Scan for the cell matching the given text and deliver its [x, y] coordinate at center. 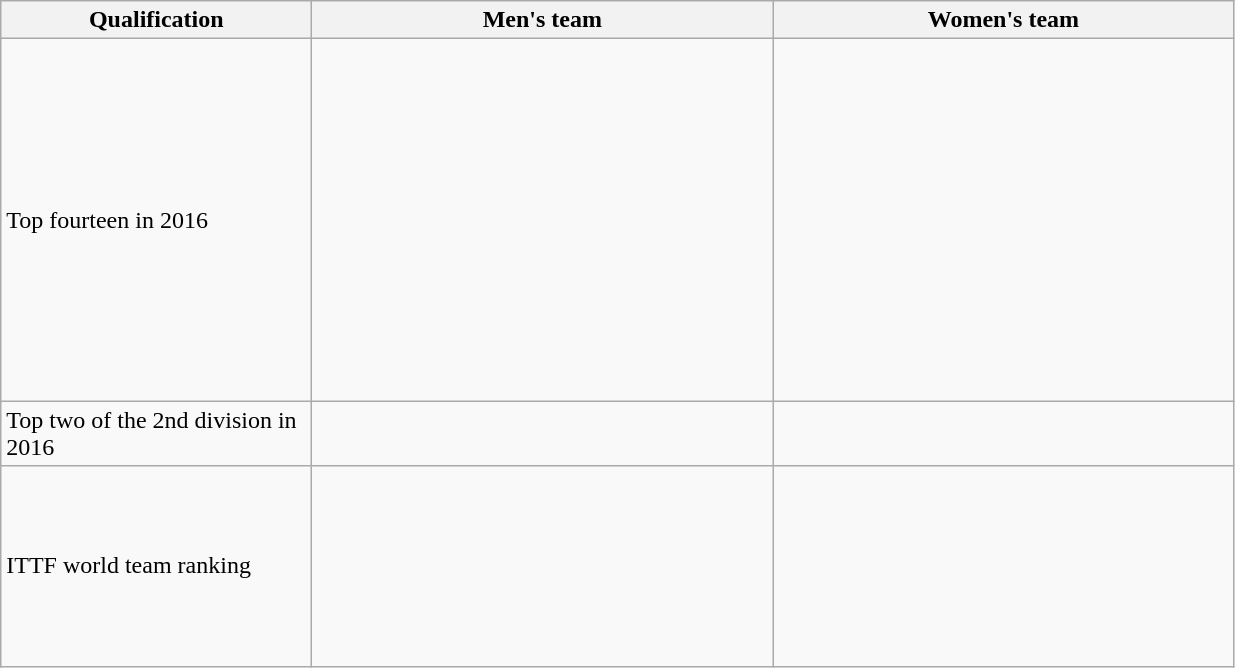
Top two of the 2nd division in 2016 [156, 434]
Qualification [156, 20]
Men's team [542, 20]
ITTF world team ranking [156, 566]
Top fourteen in 2016 [156, 220]
Women's team [1004, 20]
